Scan for the cell matching the given text and deliver its [X, Y] coordinate at center. 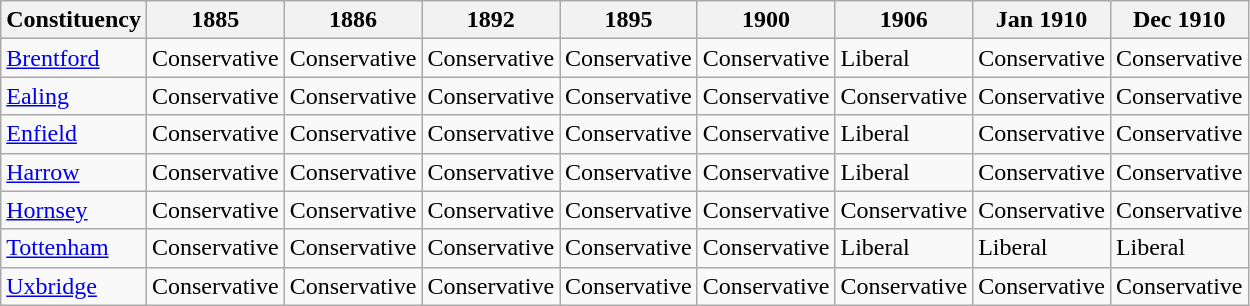
1906 [904, 20]
1886 [353, 20]
1900 [766, 20]
Jan 1910 [1042, 20]
Constituency [74, 20]
Hornsey [74, 210]
Brentford [74, 58]
1895 [629, 20]
Tottenham [74, 248]
Enfield [74, 134]
Dec 1910 [1179, 20]
Uxbridge [74, 286]
1885 [215, 20]
Ealing [74, 96]
Harrow [74, 172]
1892 [491, 20]
